Locate the cell with the specified text and output its [x, y] center coordinate. 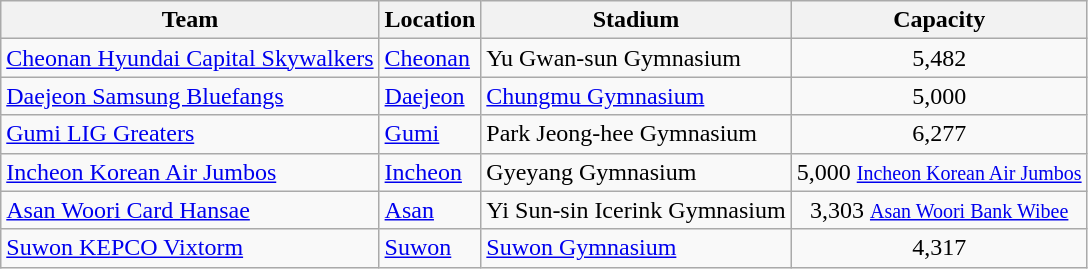
3,303 Asan Woori Bank Wibee [939, 210]
Suwon Gymnasium [636, 248]
Suwon KEPCO Vixtorm [190, 248]
Asan Woori Card Hansae [190, 210]
Daejeon Samsung Bluefangs [190, 96]
Gumi LIG Greaters [190, 134]
Suwon [430, 248]
Incheon [430, 172]
Cheonan Hyundai Capital Skywalkers [190, 58]
4,317 [939, 248]
Gumi [430, 134]
Team [190, 20]
Gyeyang Gymnasium [636, 172]
5,482 [939, 58]
6,277 [939, 134]
Daejeon [430, 96]
Incheon Korean Air Jumbos [190, 172]
Chungmu Gymnasium [636, 96]
Yu Gwan-sun Gymnasium [636, 58]
5,000 Incheon Korean Air Jumbos [939, 172]
Park Jeong-hee Gymnasium [636, 134]
Capacity [939, 20]
5,000 [939, 96]
Stadium [636, 20]
Asan [430, 210]
Cheonan [430, 58]
Location [430, 20]
Yi Sun-sin Icerink Gymnasium [636, 210]
